Locate the cell with the specified text and output its (X, Y) center coordinate. 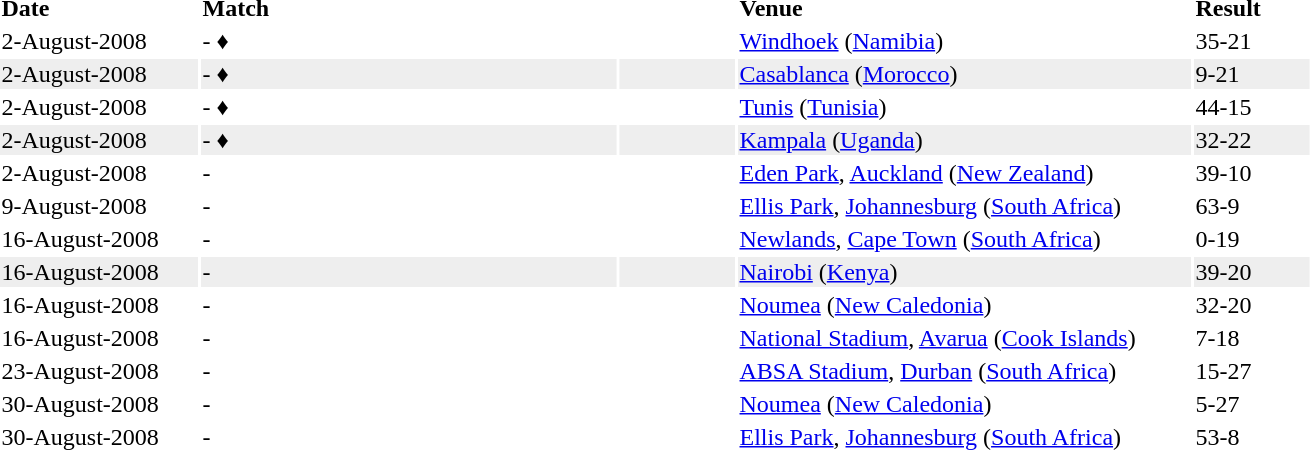
39-10 (1252, 173)
30-August-2008 (99, 404)
63-9 (1252, 206)
Tunis (Tunisia) (964, 107)
National Stadium, Avarua (Cook Islands) (964, 338)
Newlands, Cape Town (South Africa) (964, 239)
Eden Park, Auckland (New Zealand) (964, 173)
9-August-2008 (99, 206)
15-27 (1252, 371)
9-21 (1252, 74)
39-20 (1252, 272)
0-19 (1252, 239)
23-August-2008 (99, 371)
Nairobi (Kenya) (964, 272)
7-18 (1252, 338)
5-27 (1252, 404)
32-22 (1252, 140)
32-20 (1252, 305)
ABSA Stadium, Durban (South Africa) (964, 371)
Ellis Park, Johannesburg (South Africa) (964, 206)
Casablanca (Morocco) (964, 74)
44-15 (1252, 107)
35-21 (1252, 41)
Windhoek (Namibia) (964, 41)
Kampala (Uganda) (964, 140)
